Detect which cell encompasses the target text, then output its (x, y) center coordinate. 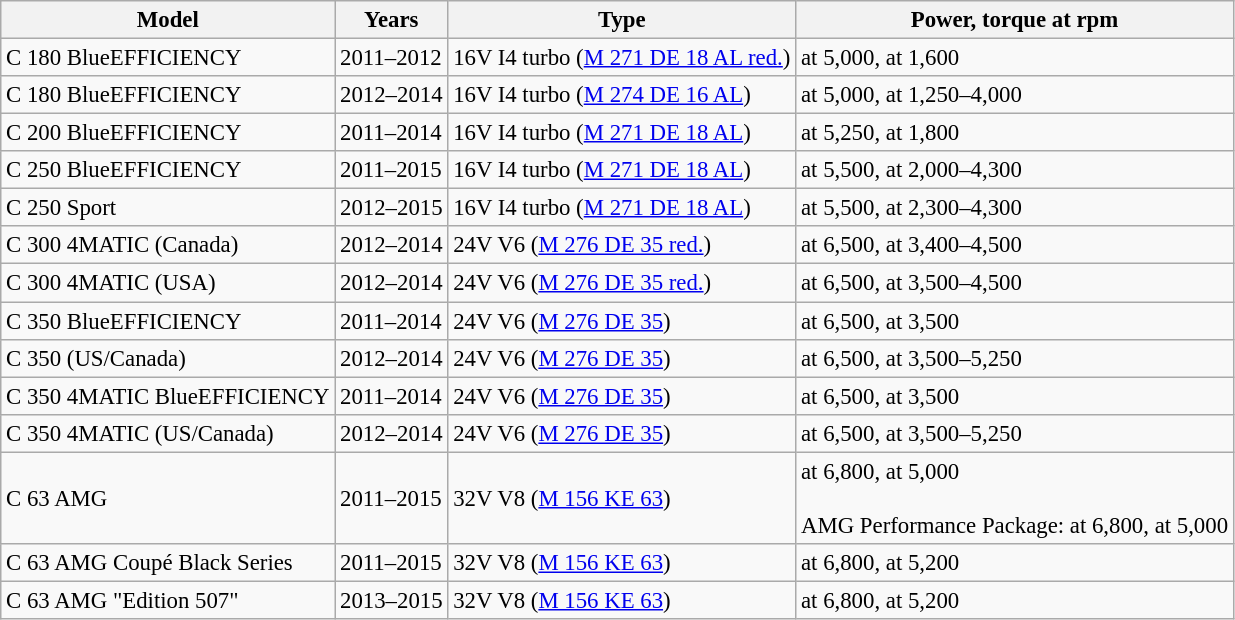
16V I4 turbo (M 274 DE 16 AL) (622, 95)
2011–2012 (392, 58)
2013–2015 (392, 600)
C 300 4MATIC (Canada) (168, 245)
C 350 4MATIC BlueEFFICIENCY (168, 396)
C 63 AMG Coupé Black Series (168, 563)
Power, torque at rpm (1015, 20)
at 5,250, at 1,800 (1015, 133)
C 200 BlueEFFICIENCY (168, 133)
C 350 BlueEFFICIENCY (168, 321)
C 350 (US/Canada) (168, 358)
2012–2015 (392, 208)
at 5,000, at 1,250–4,000 (1015, 95)
C 300 4MATIC (USA) (168, 283)
at 6,500, at 3,500–4,500 (1015, 283)
C 250 Sport (168, 208)
C 250 BlueEFFICIENCY (168, 170)
at 6,500, at 3,400–4,500 (1015, 245)
16V I4 turbo (M 271 DE 18 AL red.) (622, 58)
at 5,500, at 2,300–4,300 (1015, 208)
at 5,000, at 1,600 (1015, 58)
C 63 AMG "Edition 507" (168, 600)
at 6,800, at 5,000AMG Performance Package: at 6,800, at 5,000 (1015, 498)
Model (168, 20)
at 5,500, at 2,000–4,300 (1015, 170)
C 63 AMG (168, 498)
Years (392, 20)
Type (622, 20)
C 350 4MATIC (US/Canada) (168, 433)
